Output the [x, y] coordinate of the center of the cell containing the given text.  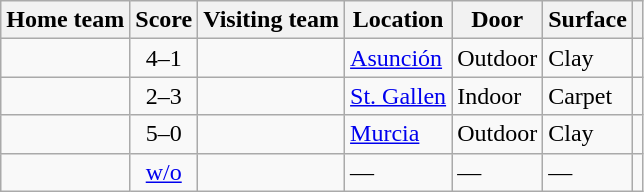
5–0 [164, 134]
Door [498, 20]
Visiting team [272, 20]
Indoor [498, 96]
Score [164, 20]
w/o [164, 172]
2–3 [164, 96]
Home team [66, 20]
Carpet [588, 96]
4–1 [164, 58]
Surface [588, 20]
Asunción [398, 58]
Murcia [398, 134]
Location [398, 20]
St. Gallen [398, 96]
